Extract the [x, y] coordinate from the center of the cell holding the provided text.  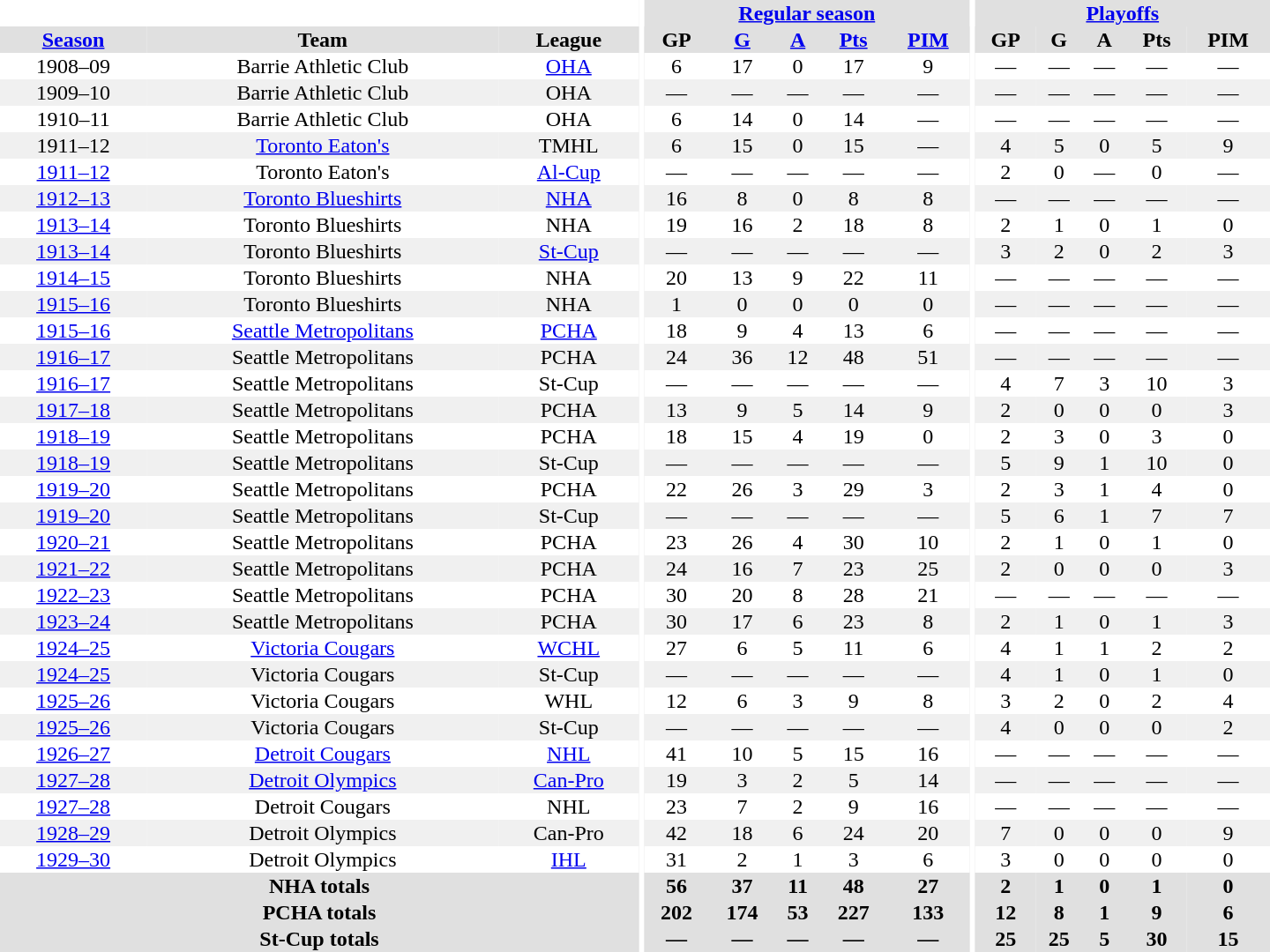
NHA totals [319, 886]
IHL [570, 859]
Regular season [807, 13]
28 [854, 595]
31 [677, 859]
Al-Cup [570, 172]
1929–30 [73, 859]
29 [854, 489]
TMHL [570, 145]
174 [743, 912]
1914–15 [73, 278]
PCHA totals [319, 912]
1922–23 [73, 595]
1923–24 [73, 621]
1926–27 [73, 754]
41 [677, 754]
1928–29 [73, 833]
53 [798, 912]
Playoffs [1123, 13]
1910–11 [73, 119]
Team [323, 40]
227 [854, 912]
WHL [570, 701]
1917–18 [73, 410]
League [570, 40]
51 [928, 357]
56 [677, 886]
133 [928, 912]
42 [677, 833]
21 [928, 595]
WCHL [570, 648]
37 [743, 886]
1908–09 [73, 66]
St-Cup totals [319, 939]
1920–21 [73, 542]
1921–22 [73, 569]
202 [677, 912]
1909–10 [73, 93]
Season [73, 40]
36 [743, 357]
1912–13 [73, 198]
